Pinpoint the cell where the given text exists, returning its (x, y) midpoint coordinate. 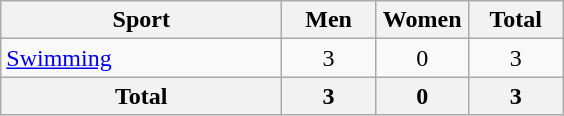
Women (422, 20)
Sport (142, 20)
Men (329, 20)
Swimming (142, 58)
